Return [x, y] of the center of cell containing provided text 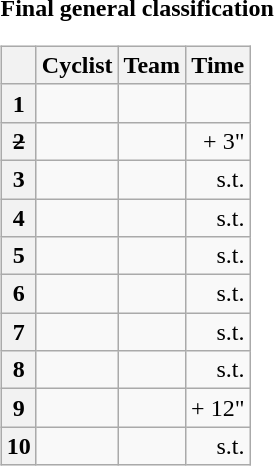
9 [18, 408]
Cyclist [77, 65]
Time [218, 65]
Team [152, 65]
+ 12" [218, 408]
1 [18, 103]
2 [18, 141]
7 [18, 332]
+ 3" [218, 141]
10 [18, 446]
4 [18, 217]
8 [18, 370]
5 [18, 256]
6 [18, 294]
3 [18, 179]
